Pinpoint the cell where the given text exists, returning its (x, y) midpoint coordinate. 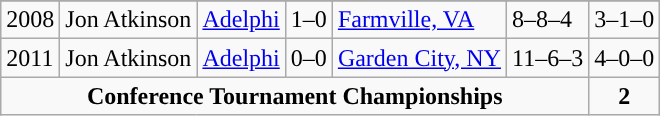
2008 (30, 20)
1–0 (308, 20)
2 (624, 96)
8–8–4 (547, 20)
11–6–3 (547, 58)
3–1–0 (624, 20)
Garden City, NY (419, 58)
2011 (30, 58)
0–0 (308, 58)
Conference Tournament Championships (295, 96)
Farmville, VA (419, 20)
4–0–0 (624, 58)
